Locate the cell with the specified text and output its (x, y) center coordinate. 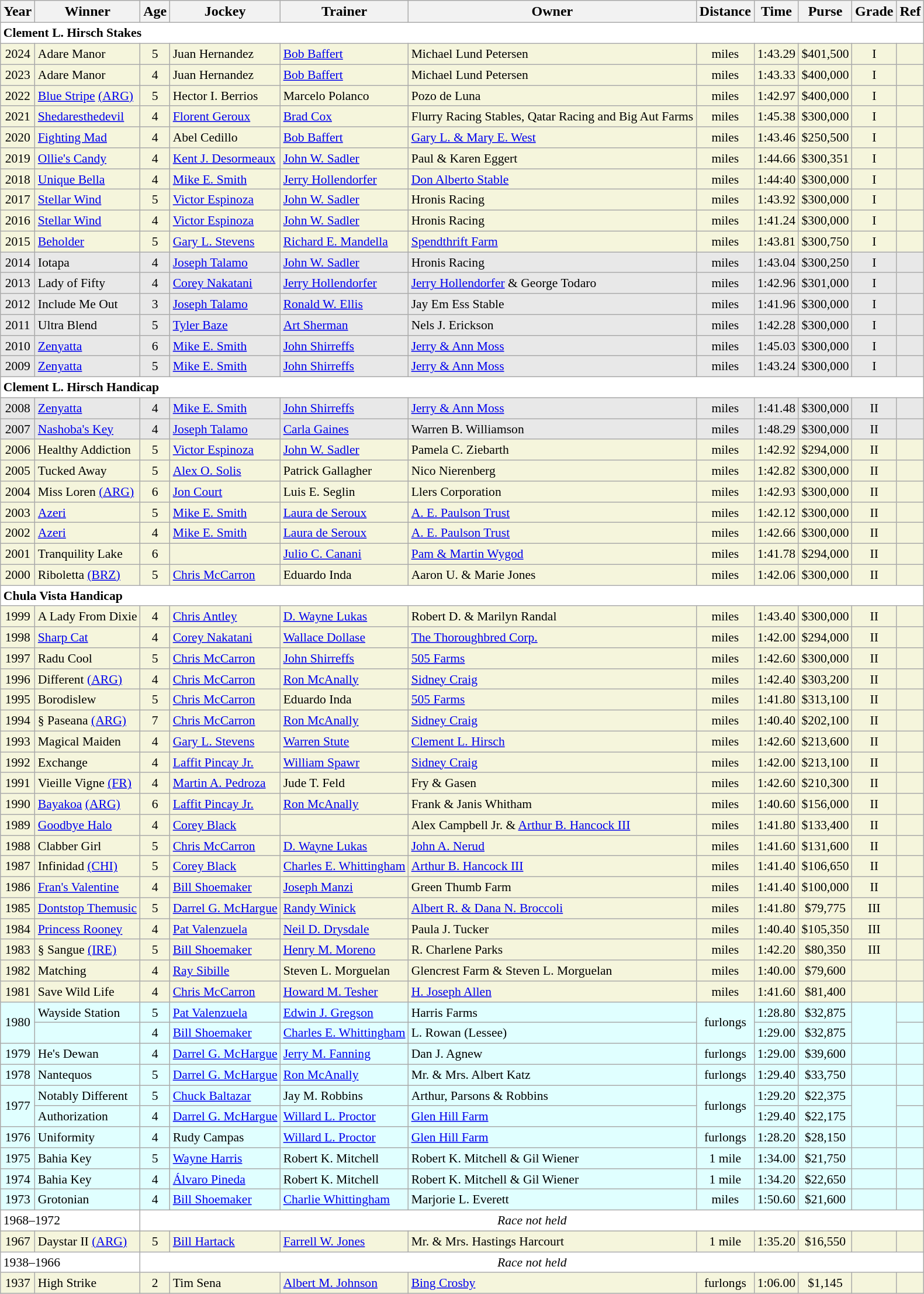
$39,600 (825, 1054)
Carla Gaines (345, 429)
Henry M. Moreno (345, 950)
Healthy Addiction (88, 450)
1:44.66 (776, 158)
Aaron U. & Marie Jones (553, 575)
2022 (18, 96)
Tranquility Lake (88, 554)
1:41.48 (776, 408)
2004 (18, 492)
1:45.38 (776, 116)
Tim Sena (226, 1283)
Pam & Martin Wygod (553, 554)
Shedaresthedevil (88, 116)
1:43.40 (776, 616)
Matching (88, 971)
Howard M. Tesher (345, 992)
Unique Bella (88, 179)
1975 (18, 1158)
Jerry M. Fanning (345, 1054)
7 (155, 720)
2007 (18, 429)
$213,100 (825, 762)
$21,600 (825, 1200)
Kent J. Desormeaux (226, 158)
1:43.46 (776, 137)
Sharp Cat (88, 637)
$210,300 (825, 783)
1973 (18, 1200)
1983 (18, 950)
1:28.80 (776, 1012)
R. Charlene Parks (553, 950)
Radu Cool (88, 658)
1967 (18, 1241)
Authorization (88, 1116)
§ Sangue (IRE) (88, 950)
Daystar II (ARG) (88, 1241)
Chuck Baltazar (226, 1096)
2019 (18, 158)
1:40.00 (776, 971)
Arthur, Parsons & Robbins (553, 1096)
Green Thumb Farm (553, 887)
Jerry Hollendorfer & George Todaro (553, 283)
Joseph Manzi (345, 887)
1:41.96 (776, 304)
$22,375 (825, 1096)
Luis E. Seglin (345, 492)
Iotapa (88, 263)
Steven L. Morguelan (345, 971)
Hector I. Berrios (226, 96)
Dontstop Themusic (88, 908)
Owner (553, 12)
Flurry Racing Stables, Qatar Racing and Big Aut Farms (553, 116)
2 (155, 1283)
Riboletta (BRZ) (88, 575)
Gary L. & Mary E. West (553, 137)
1989 (18, 825)
1999 (18, 616)
Jude T. Feld (345, 783)
Tyler Baze (226, 325)
Neil D. Drysdale (345, 929)
Lady of Fifty (88, 283)
$106,650 (825, 867)
1938–1966 (70, 1262)
2006 (18, 450)
1:43.29 (776, 54)
Clement L. Hirsch Stakes (462, 33)
Mr. & Mrs. Albert Katz (553, 1075)
Infinidad (CHI) (88, 867)
Magical Maiden (88, 741)
$401,500 (825, 54)
Grade (874, 12)
Paula J. Tucker (553, 929)
1:34.20 (776, 1179)
$100,000 (825, 887)
1:42.96 (776, 283)
1988 (18, 846)
Edwin J. Gregson (345, 1012)
Patrick Gallagher (345, 471)
Include Me Out (88, 304)
1:44:40 (776, 179)
Chris Antley (226, 616)
1:06.00 (776, 1283)
Robert D. & Marilyn Randal (553, 616)
A Lady From Dixie (88, 616)
$79,775 (825, 908)
2016 (18, 220)
1:50.60 (776, 1200)
1:43.81 (776, 241)
H. Joseph Allen (553, 992)
Winner (88, 12)
Ronald W. Ellis (345, 304)
2010 (18, 346)
1994 (18, 720)
Fry & Gasen (553, 783)
$80,350 (825, 950)
Llers Corporation (553, 492)
2012 (18, 304)
$300,250 (825, 263)
Frank & Janis Whitham (553, 804)
2024 (18, 54)
$21,750 (825, 1158)
1974 (18, 1179)
1:48.29 (776, 429)
2021 (18, 116)
Marjorie L. Everett (553, 1200)
1980 (18, 1022)
He's Dewan (88, 1054)
Don Alberto Stable (553, 179)
High Strike (88, 1283)
$156,000 (825, 804)
Chula Vista Handicap (462, 596)
1986 (18, 887)
Different (ARG) (88, 679)
Álvaro Pineda (226, 1179)
Bayakoa (ARG) (88, 804)
1:42.66 (776, 533)
Wayne Harris (226, 1158)
1:43.33 (776, 75)
Fran's Valentine (88, 887)
$16,550 (825, 1241)
3 (155, 304)
2009 (18, 367)
Mr. & Mrs. Hastings Harcourt (553, 1241)
Arthur B. Hancock III (553, 867)
Goodbye Halo (88, 825)
2008 (18, 408)
1:42.40 (776, 679)
$300,750 (825, 241)
Randy Winick (345, 908)
1978 (18, 1075)
Ray Sibille (226, 971)
Uniformity (88, 1137)
$33,750 (825, 1075)
Distance (725, 12)
1:42.20 (776, 950)
1:35.20 (776, 1241)
2011 (18, 325)
2005 (18, 471)
$105,350 (825, 929)
Bing Crosby (553, 1283)
Alex O. Solis (226, 471)
$250,500 (825, 137)
Brad Cox (345, 116)
Pamela C. Ziebarth (553, 450)
Jay Em Ess Stable (553, 304)
1:43.04 (776, 263)
Paul & Karen Eggert (553, 158)
Albert M. Johnson (345, 1283)
Wallace Dollase (345, 637)
Ultra Blend (88, 325)
Year (18, 12)
1:42.92 (776, 450)
$300,351 (825, 158)
$79,600 (825, 971)
Warren B. Williamson (553, 429)
1:42.82 (776, 471)
William Spawr (345, 762)
Tucked Away (88, 471)
$202,100 (825, 720)
2002 (18, 533)
Nashoba's Key (88, 429)
Ref (911, 12)
Ollie's Candy (88, 158)
1992 (18, 762)
1977 (18, 1106)
Art Sherman (345, 325)
Borodislew (88, 700)
1:43.24 (776, 367)
Grotonian (88, 1200)
Bill Hartack (226, 1241)
Save Wild Life (88, 992)
$133,400 (825, 825)
Dan J. Agnew (553, 1054)
2014 (18, 263)
Jockey (226, 12)
Pozo de Luna (553, 96)
Princess Rooney (88, 929)
Spendthrift Farm (553, 241)
1937 (18, 1283)
1:43.92 (776, 200)
1981 (18, 992)
1993 (18, 741)
1:42.97 (776, 96)
John A. Nerud (553, 846)
Vieille Vigne (FR) (88, 783)
2015 (18, 241)
Purse (825, 12)
$301,000 (825, 283)
1998 (18, 637)
1985 (18, 908)
2013 (18, 283)
1:41.78 (776, 554)
L. Rowan (Lessee) (553, 1033)
1:42.28 (776, 325)
Time (776, 12)
1991 (18, 783)
Jay M. Robbins (345, 1096)
Rudy Campas (226, 1137)
Marcelo Polanco (345, 96)
1976 (18, 1137)
Richard E. Mandella (345, 241)
1:34.00 (776, 1158)
1:41.24 (776, 220)
2003 (18, 512)
1:42.06 (776, 575)
Miss Loren (ARG) (88, 492)
1:45.03 (776, 346)
§ Paseana (ARG) (88, 720)
2023 (18, 75)
1990 (18, 804)
Fighting Mad (88, 137)
Clement L. Hirsch (553, 741)
1:42.93 (776, 492)
1995 (18, 700)
Farrell W. Jones (345, 1241)
1996 (18, 679)
Jon Court (226, 492)
1987 (18, 867)
$303,200 (825, 679)
2001 (18, 554)
1968–1972 (70, 1220)
1:28.20 (776, 1137)
Exchange (88, 762)
The Thoroughbred Corp. (553, 637)
Alex Campbell Jr. & Arthur B. Hancock III (553, 825)
Glencrest Farm & Steven L. Morguelan (553, 971)
1984 (18, 929)
1997 (18, 658)
$81,400 (825, 992)
Clabber Girl (88, 846)
Charlie Whittingham (345, 1200)
1982 (18, 971)
1979 (18, 1054)
$28,150 (825, 1137)
Martin A. Pedroza (226, 783)
Abel Cedillo (226, 137)
Beholder (88, 241)
Notably Different (88, 1096)
Harris Farms (553, 1012)
1:29.20 (776, 1096)
Florent Geroux (226, 116)
Nico Nierenberg (553, 471)
Blue Stripe (ARG) (88, 96)
Julio C. Canani (345, 554)
$313,100 (825, 700)
2017 (18, 200)
$131,600 (825, 846)
$22,650 (825, 1179)
Clement L. Hirsch Handicap (462, 387)
2020 (18, 137)
Age (155, 12)
Albert R. & Dana N. Broccoli (553, 908)
$22,175 (825, 1116)
Nantequos (88, 1075)
$1,145 (825, 1283)
2000 (18, 575)
Wayside Station (88, 1012)
$213,600 (825, 741)
2018 (18, 179)
1:40.60 (776, 804)
Warren Stute (345, 741)
1:42.12 (776, 512)
Trainer (345, 12)
Nels J. Erickson (553, 325)
